Output the [X, Y] coordinate of the center of the cell containing the given text.  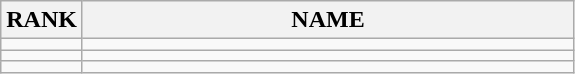
NAME [328, 20]
RANK [42, 20]
